Capture the cell that displays the provided text and extract its (X, Y) central coordinate. 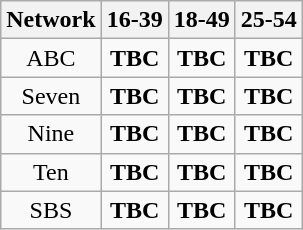
Network (51, 20)
Seven (51, 96)
16-39 (134, 20)
ABC (51, 58)
SBS (51, 210)
Nine (51, 134)
18-49 (202, 20)
Ten (51, 172)
25-54 (268, 20)
